For the text-containing cell, return its midpoint in [x, y] coordinate format. 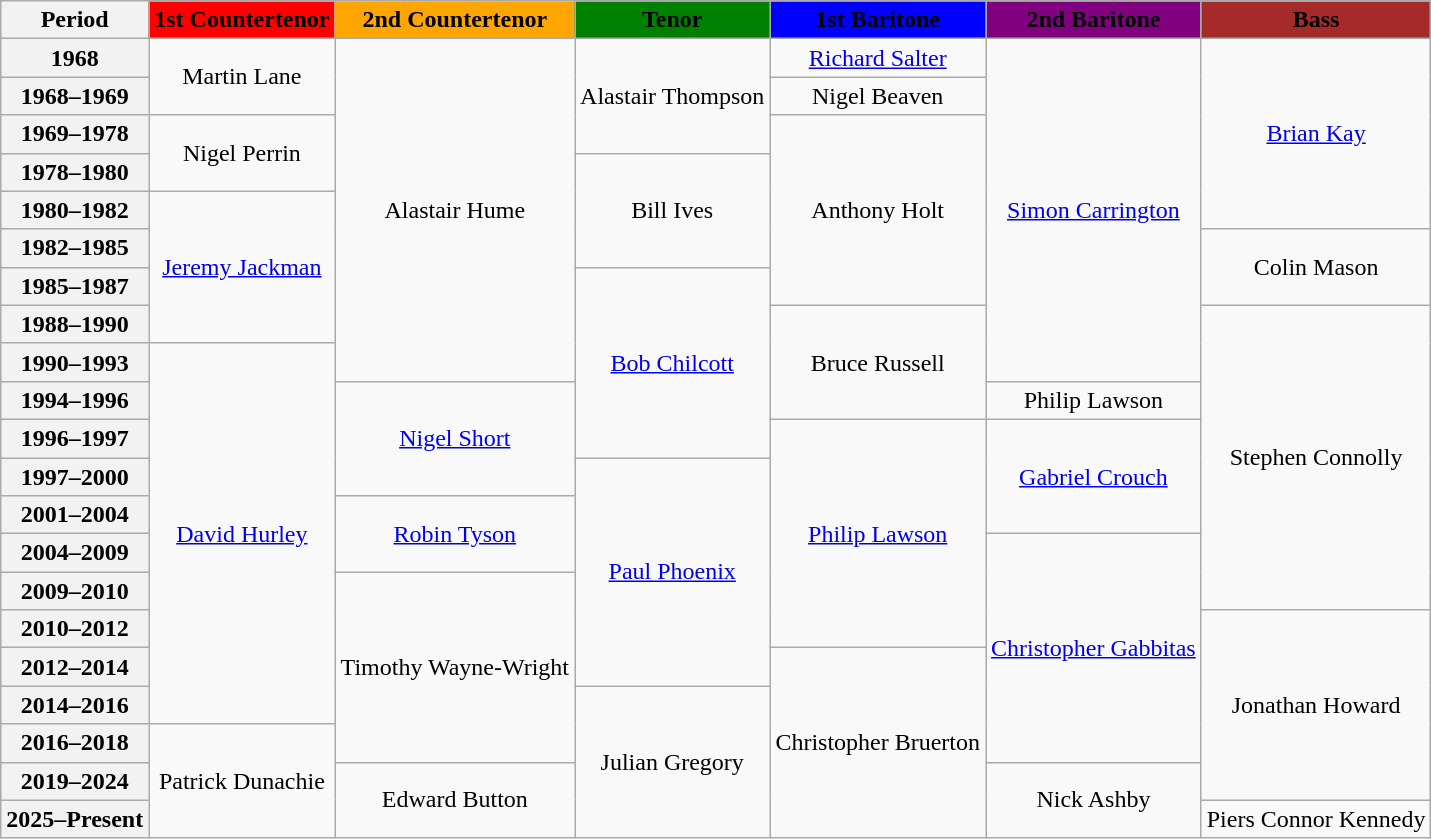
2nd Baritone [1094, 20]
Nigel Beaven [878, 96]
Robin Tyson [455, 534]
2019–2024 [75, 781]
Edward Button [455, 800]
Paul Phoenix [672, 572]
David Hurley [242, 534]
Stephen Connolly [1316, 457]
Richard Salter [878, 58]
1982–1985 [75, 248]
Bruce Russell [878, 362]
1978–1980 [75, 172]
Christopher Gabbitas [1094, 648]
2012–2014 [75, 667]
2009–2010 [75, 591]
Timothy Wayne-Wright [455, 667]
Brian Kay [1316, 134]
1997–2000 [75, 477]
Christopher Bruerton [878, 743]
Piers Connor Kennedy [1316, 819]
2010–2012 [75, 629]
Martin Lane [242, 77]
Bill Ives [672, 210]
Alastair Hume [455, 210]
Nick Ashby [1094, 800]
2001–2004 [75, 515]
2025–Present [75, 819]
Jeremy Jackman [242, 267]
Alastair Thompson [672, 96]
1996–1997 [75, 438]
2016–2018 [75, 743]
Nigel Perrin [242, 153]
1988–1990 [75, 324]
2014–2016 [75, 705]
1st Baritone [878, 20]
Period [75, 20]
Simon Carrington [1094, 210]
Nigel Short [455, 438]
Julian Gregory [672, 762]
1968–1969 [75, 96]
Bass [1316, 20]
2nd Countertenor [455, 20]
1968 [75, 58]
1st Countertenor [242, 20]
Tenor [672, 20]
Jonathan Howard [1316, 705]
2004–2009 [75, 553]
1985–1987 [75, 286]
1990–1993 [75, 362]
Bob Chilcott [672, 362]
Patrick Dunachie [242, 781]
Colin Mason [1316, 267]
1980–1982 [75, 210]
1969–1978 [75, 134]
Anthony Holt [878, 210]
1994–1996 [75, 400]
Gabriel Crouch [1094, 476]
